Detect which cell encompasses the target text, then output its [x, y] center coordinate. 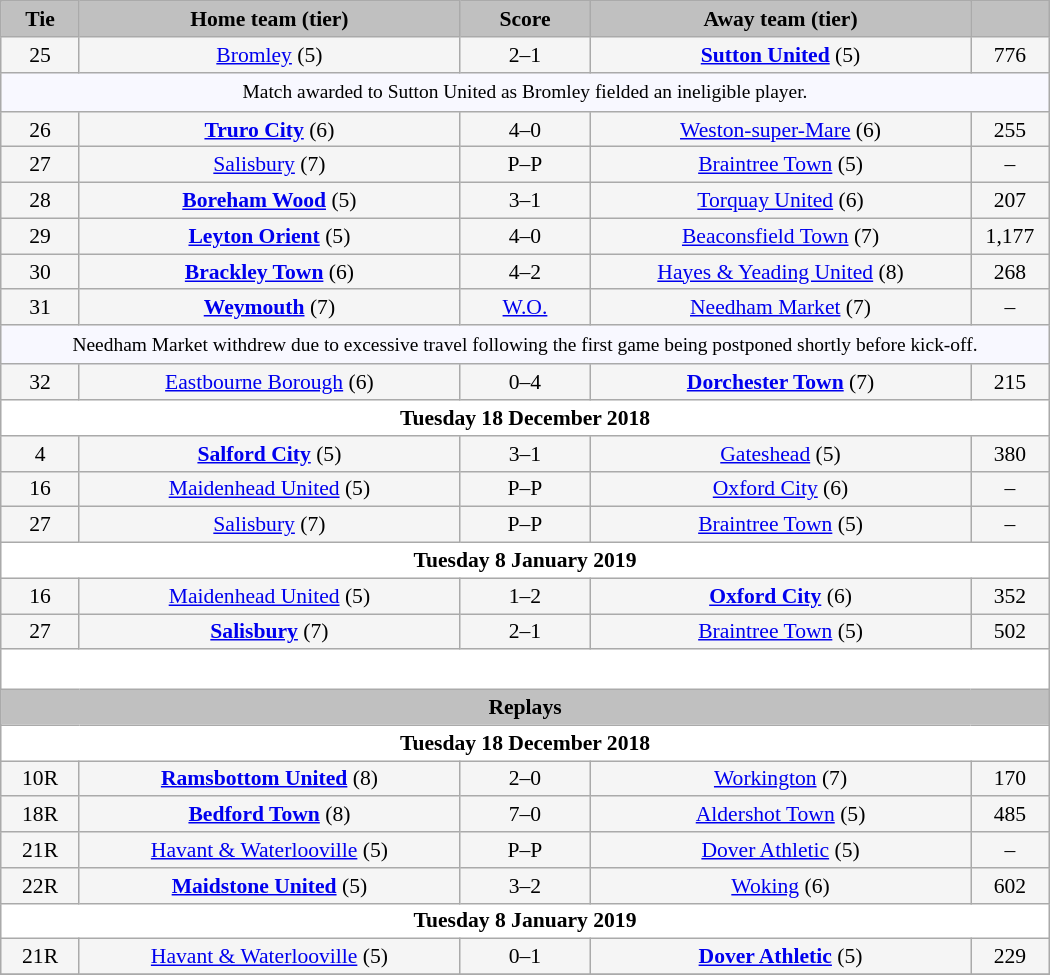
Dorchester Town (7) [781, 383]
4 [40, 454]
Needham Market (7) [781, 308]
Salford City (5) [269, 454]
31 [40, 308]
Aldershot Town (5) [781, 815]
Away team (tier) [781, 19]
352 [1010, 596]
30 [40, 272]
Hayes & Yeading United (8) [781, 272]
Beaconsfield Town (7) [781, 236]
776 [1010, 55]
Leyton Orient (5) [269, 236]
Tie [40, 19]
Boreham Wood (5) [269, 201]
170 [1010, 779]
2–0 [524, 779]
1–2 [524, 596]
10R [40, 779]
502 [1010, 632]
Ramsbottom United (8) [269, 779]
485 [1010, 815]
7–0 [524, 815]
Bromley (5) [269, 55]
3–2 [524, 886]
W.O. [524, 308]
602 [1010, 886]
25 [40, 55]
Woking (6) [781, 886]
Weston-super-Mare (6) [781, 130]
Bedford Town (8) [269, 815]
1,177 [1010, 236]
Weymouth (7) [269, 308]
380 [1010, 454]
268 [1010, 272]
4–2 [524, 272]
26 [40, 130]
0–1 [524, 957]
Truro City (6) [269, 130]
28 [40, 201]
29 [40, 236]
Eastbourne Borough (6) [269, 383]
18R [40, 815]
255 [1010, 130]
Score [524, 19]
207 [1010, 201]
Gateshead (5) [781, 454]
Workington (7) [781, 779]
22R [40, 886]
Replays [525, 708]
Torquay United (6) [781, 201]
0–4 [524, 383]
215 [1010, 383]
Match awarded to Sutton United as Bromley fielded an ineligible player. [525, 92]
Maidstone United (5) [269, 886]
229 [1010, 957]
32 [40, 383]
Home team (tier) [269, 19]
Needham Market withdrew due to excessive travel following the first game being postponed shortly before kick-off. [525, 344]
Brackley Town (6) [269, 272]
Sutton United (5) [781, 55]
